Capture the cell that displays the provided text and extract its [x, y] central coordinate. 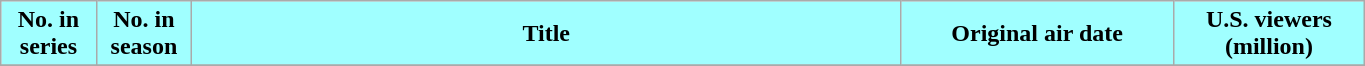
No. inseason [144, 34]
U.S. viewers(million) [1268, 34]
Title [546, 34]
No. inseries [48, 34]
Original air date [1038, 34]
